Determine the (X, Y) coordinate at the center of the cell enclosing the given text.  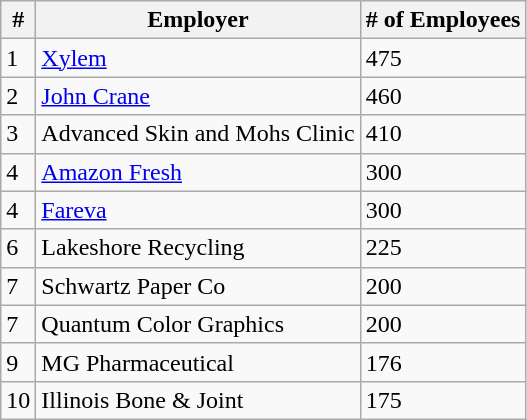
410 (443, 134)
475 (443, 58)
# (18, 20)
Illinois Bone & Joint (198, 400)
# of Employees (443, 20)
Xylem (198, 58)
10 (18, 400)
Employer (198, 20)
Fareva (198, 210)
Quantum Color Graphics (198, 324)
9 (18, 362)
225 (443, 248)
John Crane (198, 96)
Schwartz Paper Co (198, 286)
6 (18, 248)
Amazon Fresh (198, 172)
1 (18, 58)
460 (443, 96)
Lakeshore Recycling (198, 248)
MG Pharmaceutical (198, 362)
2 (18, 96)
176 (443, 362)
3 (18, 134)
175 (443, 400)
Advanced Skin and Mohs Clinic (198, 134)
